Pinpoint the cell where the given text exists, returning its (x, y) midpoint coordinate. 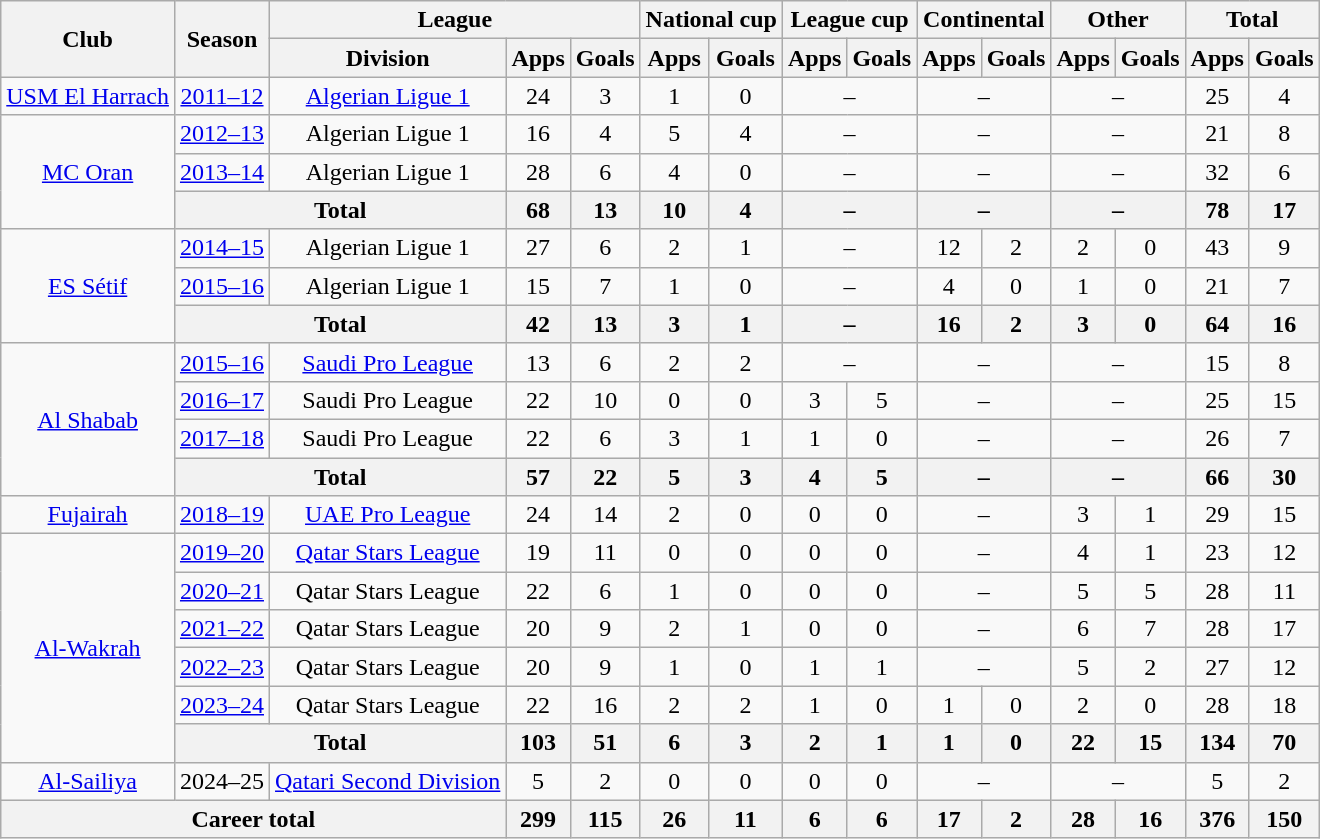
2012–13 (222, 134)
Al Shabab (88, 419)
57 (538, 477)
51 (605, 743)
2023–24 (222, 705)
Fujairah (88, 515)
Continental (984, 20)
30 (1284, 477)
64 (1217, 324)
Al-Sailiya (88, 781)
Season (222, 39)
70 (1284, 743)
299 (538, 819)
14 (605, 515)
ES Sétif (88, 286)
2016–17 (222, 400)
UAE Pro League (388, 515)
23 (1217, 553)
Al-Wakrah (88, 648)
2018–19 (222, 515)
League (456, 20)
2020–21 (222, 591)
68 (538, 210)
2013–14 (222, 172)
134 (1217, 743)
43 (1217, 248)
Other (1118, 20)
MC Oran (88, 172)
2024–25 (222, 781)
78 (1217, 210)
2022–23 (222, 667)
18 (1284, 705)
League cup (849, 20)
42 (538, 324)
2019–20 (222, 553)
2011–12 (222, 96)
2014–15 (222, 248)
USM El Harrach (88, 96)
103 (538, 743)
2021–22 (222, 629)
376 (1217, 819)
29 (1217, 515)
32 (1217, 172)
150 (1284, 819)
National cup (711, 20)
66 (1217, 477)
Career total (254, 819)
115 (605, 819)
Qatari Second Division (388, 781)
19 (538, 553)
2017–18 (222, 438)
Division (388, 58)
Club (88, 39)
